Return the (X, Y) coordinate for the center point of the cell that contains the specified text.  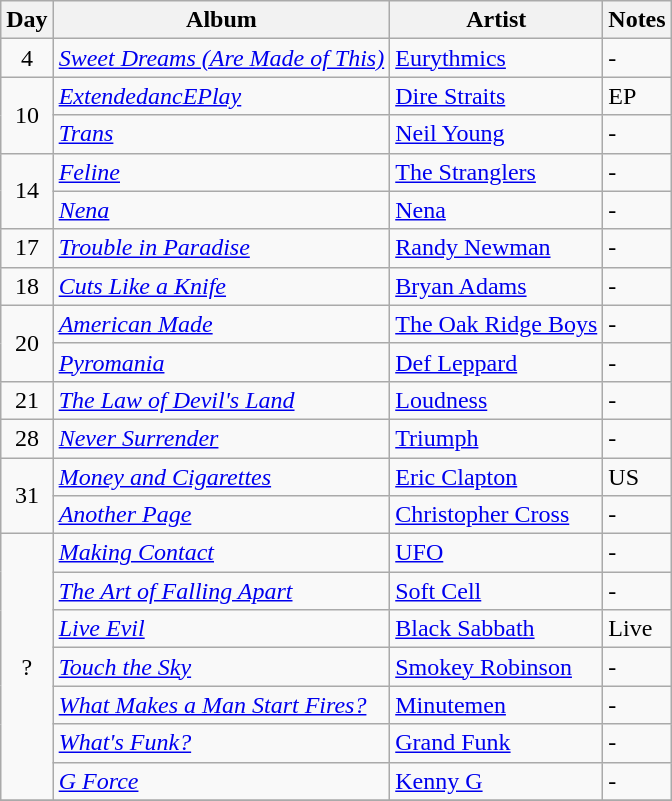
G Force (222, 781)
What's Funk? (222, 743)
4 (27, 58)
Making Contact (222, 553)
EP (637, 96)
Eurythmics (496, 58)
? (27, 667)
Album (222, 20)
Randy Newman (496, 248)
Touch the Sky (222, 667)
Artist (496, 20)
Feline (222, 172)
The Oak Ridge Boys (496, 324)
Def Leppard (496, 362)
Soft Cell (496, 591)
31 (27, 496)
ExtendedancEPlay (222, 96)
UFO (496, 553)
Black Sabbath (496, 629)
10 (27, 115)
US (637, 477)
What Makes a Man Start Fires? (222, 705)
Trouble in Paradise (222, 248)
Never Surrender (222, 438)
Grand Funk (496, 743)
Day (27, 20)
Another Page (222, 515)
Dire Straits (496, 96)
Smokey Robinson (496, 667)
Loudness (496, 400)
Live (637, 629)
Bryan Adams (496, 286)
17 (27, 248)
Pyromania (222, 362)
Triumph (496, 438)
21 (27, 400)
Eric Clapton (496, 477)
Christopher Cross (496, 515)
20 (27, 343)
The Law of Devil's Land (222, 400)
Notes (637, 20)
Minutemen (496, 705)
Cuts Like a Knife (222, 286)
Money and Cigarettes (222, 477)
The Art of Falling Apart (222, 591)
American Made (222, 324)
18 (27, 286)
Neil Young (496, 134)
Sweet Dreams (Are Made of This) (222, 58)
Trans (222, 134)
28 (27, 438)
Kenny G (496, 781)
14 (27, 191)
The Stranglers (496, 172)
Live Evil (222, 629)
